Extract the (x, y) coordinate from the center of the cell holding the provided text.  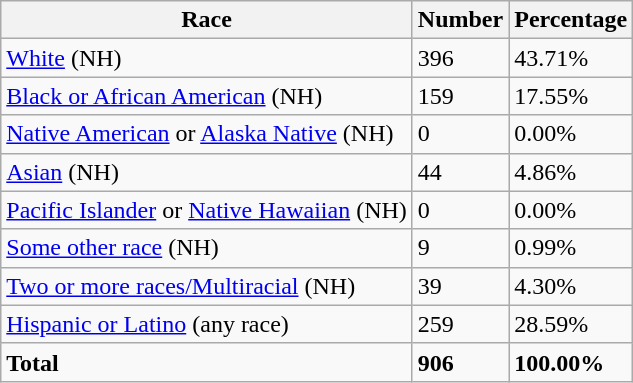
Black or African American (NH) (207, 96)
28.59% (571, 324)
White (NH) (207, 58)
159 (460, 96)
Two or more races/Multiracial (NH) (207, 286)
9 (460, 248)
396 (460, 58)
100.00% (571, 362)
4.30% (571, 286)
39 (460, 286)
906 (460, 362)
Hispanic or Latino (any race) (207, 324)
Percentage (571, 20)
Some other race (NH) (207, 248)
4.86% (571, 172)
17.55% (571, 96)
Number (460, 20)
Native American or Alaska Native (NH) (207, 134)
43.71% (571, 58)
Pacific Islander or Native Hawaiian (NH) (207, 210)
Total (207, 362)
259 (460, 324)
Race (207, 20)
44 (460, 172)
0.99% (571, 248)
Asian (NH) (207, 172)
